Return [X, Y] of the center of cell containing provided text 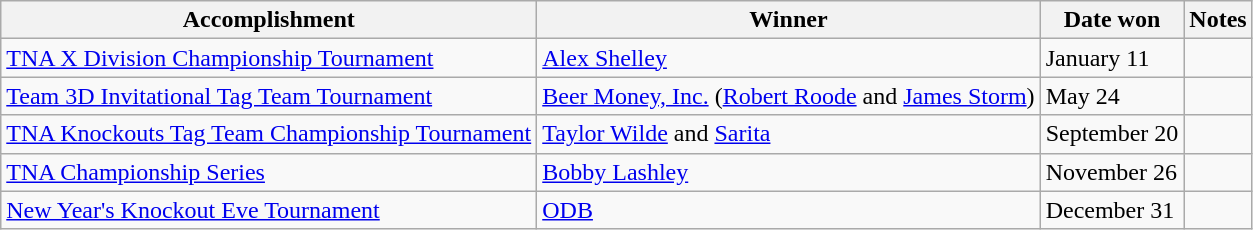
November 26 [1112, 172]
Team 3D Invitational Tag Team Tournament [269, 96]
Alex Shelley [788, 58]
Winner [788, 20]
Date won [1112, 20]
January 11 [1112, 58]
Taylor Wilde and Sarita [788, 134]
Bobby Lashley [788, 172]
Accomplishment [269, 20]
ODB [788, 210]
December 31 [1112, 210]
TNA Championship Series [269, 172]
Notes [1218, 20]
TNA Knockouts Tag Team Championship Tournament [269, 134]
May 24 [1112, 96]
TNA X Division Championship Tournament [269, 58]
September 20 [1112, 134]
Beer Money, Inc. (Robert Roode and James Storm) [788, 96]
New Year's Knockout Eve Tournament [269, 210]
